Output the (X, Y) coordinate of the center of the cell containing the given text.  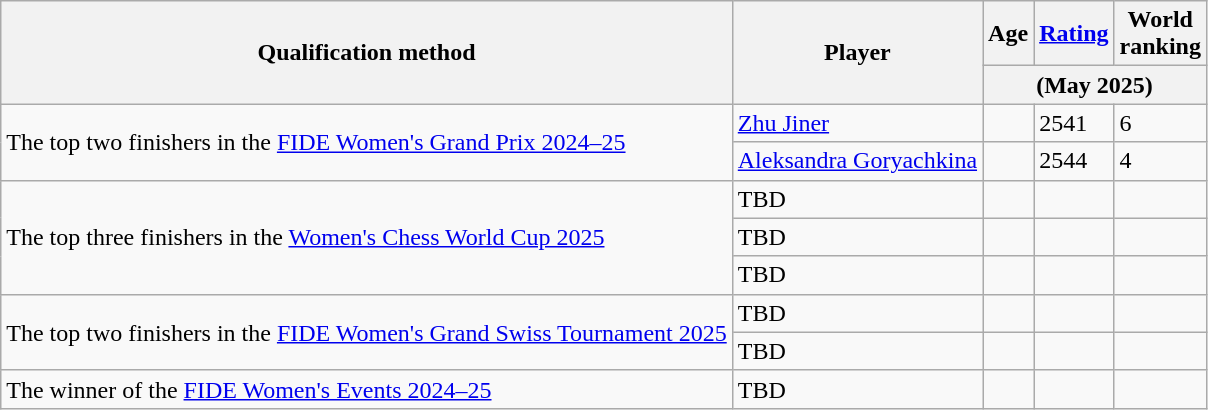
4 (1160, 161)
6 (1160, 123)
Aleksandra Goryachkina (857, 161)
2541 (1074, 123)
Player (857, 52)
The winner of the FIDE Women's Events 2024–25 (367, 389)
Worldranking (1160, 34)
The top two finishers in the FIDE Women's Grand Prix 2024–25 (367, 142)
Age (1008, 34)
The top three finishers in the Women's Chess World Cup 2025 (367, 237)
Zhu Jiner (857, 123)
Rating (1074, 34)
(May 2025) (1095, 85)
Qualification method (367, 52)
2544 (1074, 161)
The top two finishers in the FIDE Women's Grand Swiss Tournament 2025 (367, 332)
